Scan for the cell matching the given text and deliver its (x, y) coordinate at center. 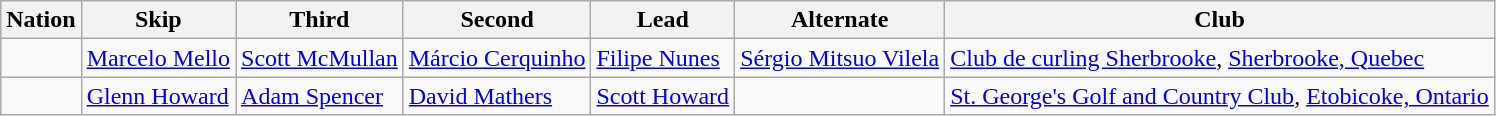
Adam Spencer (320, 96)
Glenn Howard (158, 96)
Alternate (840, 20)
David Mathers (497, 96)
Scott Howard (663, 96)
Club (1220, 20)
Márcio Cerquinho (497, 58)
Filipe Nunes (663, 58)
Marcelo Mello (158, 58)
Lead (663, 20)
St. George's Golf and Country Club, Etobicoke, Ontario (1220, 96)
Club de curling Sherbrooke, Sherbrooke, Quebec (1220, 58)
Third (320, 20)
Sérgio Mitsuo Vilela (840, 58)
Nation (41, 20)
Scott McMullan (320, 58)
Second (497, 20)
Skip (158, 20)
